Determine the (X, Y) coordinate at the center of the cell enclosing the given text.  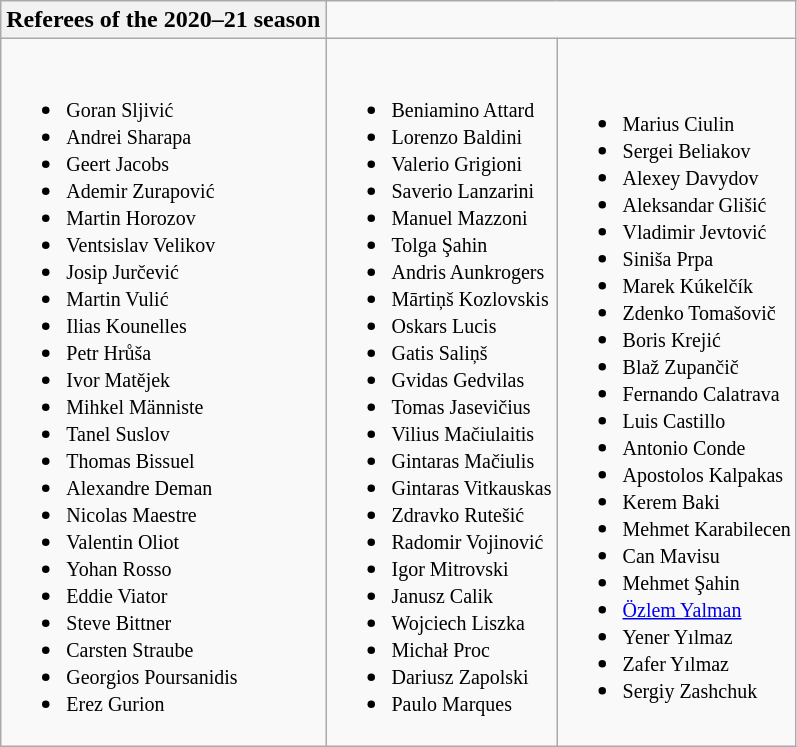
Referees of the 2020–21 season (164, 20)
